Identify which cell holds the provided text, then report its [X, Y] central coordinate. 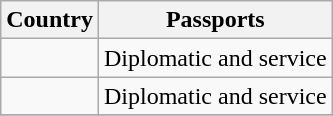
Country [50, 20]
Passports [215, 20]
